Return (x, y) of the center of cell containing provided text 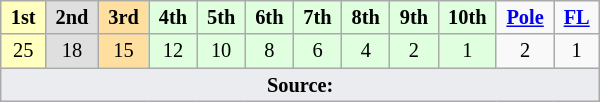
3rd (123, 17)
1st (24, 17)
4th (173, 17)
Source: (300, 85)
15 (123, 51)
5th (221, 17)
Pole (524, 17)
6th (269, 17)
6 (317, 51)
2nd (72, 17)
8 (269, 51)
4 (366, 51)
8th (366, 17)
18 (72, 51)
FL (577, 17)
25 (24, 51)
12 (173, 51)
7th (317, 17)
10th (467, 17)
10 (221, 51)
9th (414, 17)
